Extract the [x, y] coordinate from the center of the cell holding the provided text.  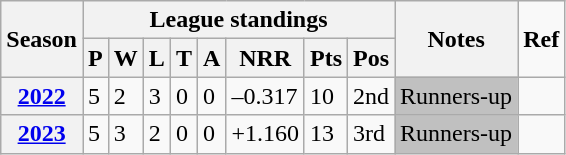
League standings [238, 20]
10 [326, 96]
13 [326, 134]
–0.317 [266, 96]
A [211, 58]
W [126, 58]
2023 [42, 134]
Season [42, 39]
Pos [372, 58]
2022 [42, 96]
Pts [326, 58]
NRR [266, 58]
3rd [372, 134]
T [184, 58]
2nd [372, 96]
+1.160 [266, 134]
Notes [456, 39]
Ref [542, 39]
L [156, 58]
P [95, 58]
